Detect which cell encompasses the target text, then output its (X, Y) center coordinate. 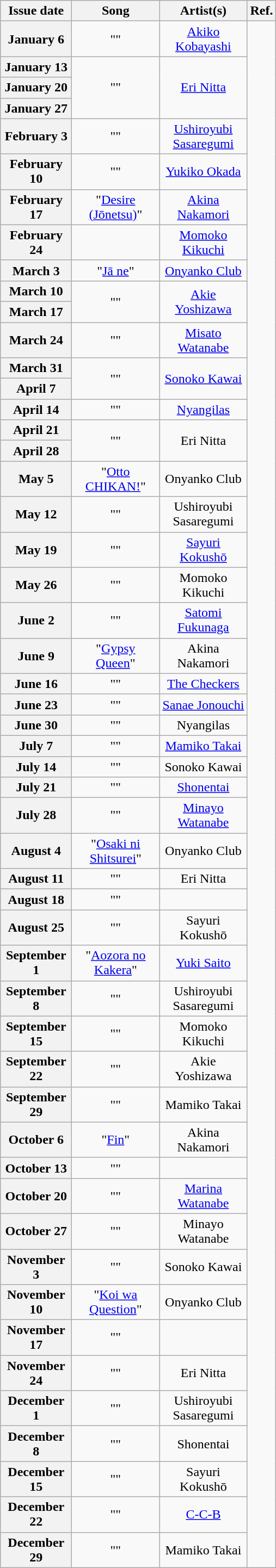
February 24 (36, 243)
The Checkers (204, 684)
November 10 (36, 1302)
"Koi wa Question" (115, 1302)
June 23 (36, 704)
March 17 (36, 312)
July 14 (36, 766)
January 27 (36, 108)
April 14 (36, 410)
"Osaki ni Shitsurei" (115, 851)
November 17 (36, 1338)
March 10 (36, 291)
November 3 (36, 1266)
Yukiko Okada (204, 172)
March 3 (36, 270)
April 7 (36, 389)
September 15 (36, 1033)
October 13 (36, 1168)
Yuki Saito (204, 963)
Akiko Kobayashi (204, 39)
April 21 (36, 430)
December 8 (36, 1443)
March 31 (36, 368)
Song (115, 11)
May 26 (36, 585)
Artist(s) (204, 11)
June 2 (36, 620)
February 17 (36, 207)
Sanae Jonouchi (204, 704)
July 7 (36, 746)
"Gypsy Queen" (115, 656)
August 25 (36, 928)
July 21 (36, 788)
October 6 (36, 1140)
June 9 (36, 656)
August 4 (36, 851)
April 28 (36, 451)
Satomi Fukunaga (204, 620)
December 22 (36, 1514)
October 27 (36, 1231)
Marina Watanabe (204, 1195)
"Jā ne" (115, 270)
June 16 (36, 684)
Issue date (36, 11)
March 24 (36, 339)
"Aozora no Kakera" (115, 963)
August 18 (36, 900)
February 3 (36, 136)
September 29 (36, 1104)
C-C-B (204, 1514)
February 10 (36, 172)
January 13 (36, 67)
August 11 (36, 879)
May 19 (36, 549)
December 1 (36, 1409)
September 1 (36, 963)
Misato Watanabe (204, 339)
December 29 (36, 1550)
September 22 (36, 1069)
September 8 (36, 999)
"Fin" (115, 1140)
Ref. (261, 11)
"Desire (Jōnetsu)" (115, 207)
January 6 (36, 39)
May 5 (36, 479)
October 20 (36, 1195)
November 24 (36, 1373)
July 28 (36, 816)
December 15 (36, 1479)
January 20 (36, 88)
May 12 (36, 515)
June 30 (36, 725)
"Otto CHIKAN!" (115, 479)
